For the text-containing cell, return its midpoint in [X, Y] coordinate format. 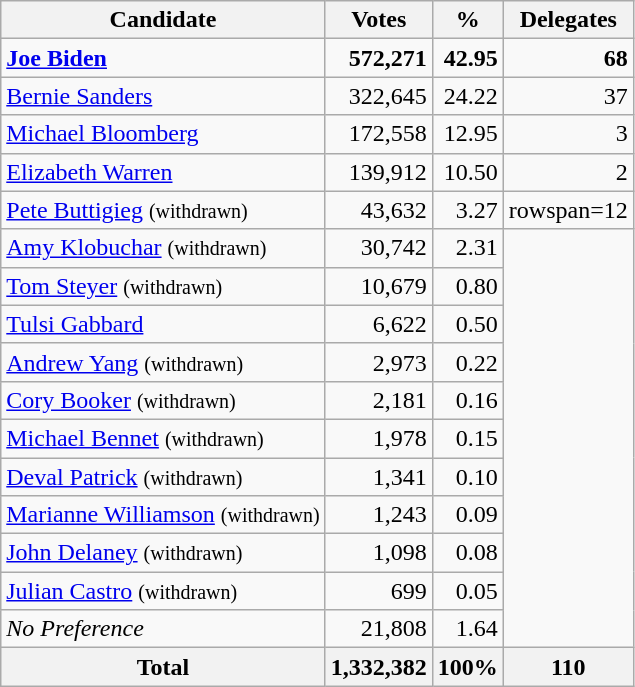
Pete Buttigieg (withdrawn) [163, 210]
Tom Steyer (withdrawn) [163, 286]
% [468, 20]
139,912 [378, 172]
110 [568, 667]
43,632 [378, 210]
2,973 [378, 362]
Delegates [568, 20]
Marianne Williamson (withdrawn) [163, 515]
Amy Klobuchar (withdrawn) [163, 248]
Deval Patrick (withdrawn) [163, 477]
3.27 [468, 210]
1.64 [468, 629]
37 [568, 96]
0.80 [468, 286]
1,243 [378, 515]
2 [568, 172]
John Delaney (withdrawn) [163, 553]
0.15 [468, 438]
0.10 [468, 477]
12.95 [468, 134]
Joe Biden [163, 58]
21,808 [378, 629]
10,679 [378, 286]
Andrew Yang (withdrawn) [163, 362]
Bernie Sanders [163, 96]
Votes [378, 20]
100% [468, 667]
1,341 [378, 477]
1,978 [378, 438]
24.22 [468, 96]
322,645 [378, 96]
rowspan=12 [568, 210]
Cory Booker (withdrawn) [163, 400]
0.22 [468, 362]
Julian Castro (withdrawn) [163, 591]
Elizabeth Warren [163, 172]
No Preference [163, 629]
1,332,382 [378, 667]
42.95 [468, 58]
2,181 [378, 400]
Michael Bennet (withdrawn) [163, 438]
0.05 [468, 591]
572,271 [378, 58]
699 [378, 591]
0.50 [468, 324]
Total [163, 667]
0.08 [468, 553]
Michael Bloomberg [163, 134]
3 [568, 134]
0.16 [468, 400]
Candidate [163, 20]
1,098 [378, 553]
68 [568, 58]
172,558 [378, 134]
6,622 [378, 324]
2.31 [468, 248]
0.09 [468, 515]
Tulsi Gabbard [163, 324]
30,742 [378, 248]
10.50 [468, 172]
